Find where the given text appears and provide that cell's center as [X, Y] coordinate. 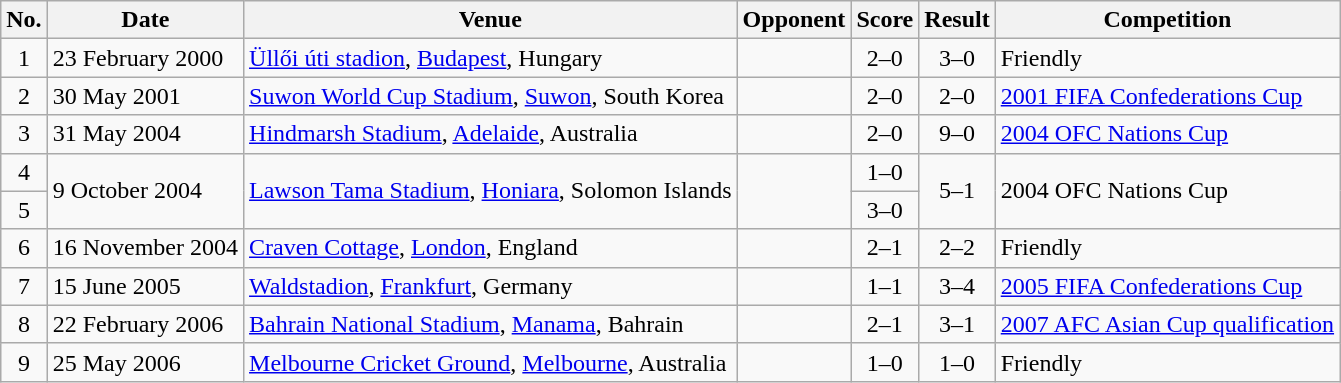
2007 AFC Asian Cup qualification [1167, 324]
7 [24, 286]
9–0 [957, 134]
1 [24, 58]
Competition [1167, 20]
3–1 [957, 324]
1–1 [885, 286]
22 February 2006 [145, 324]
Waldstadion, Frankfurt, Germany [491, 286]
Hindmarsh Stadium, Adelaide, Australia [491, 134]
2005 FIFA Confederations Cup [1167, 286]
9 October 2004 [145, 191]
Suwon World Cup Stadium, Suwon, South Korea [491, 96]
2 [24, 96]
Melbourne Cricket Ground, Melbourne, Australia [491, 362]
31 May 2004 [145, 134]
16 November 2004 [145, 248]
30 May 2001 [145, 96]
15 June 2005 [145, 286]
9 [24, 362]
Result [957, 20]
Craven Cottage, London, England [491, 248]
4 [24, 172]
5–1 [957, 191]
25 May 2006 [145, 362]
23 February 2000 [145, 58]
5 [24, 210]
Venue [491, 20]
Date [145, 20]
No. [24, 20]
Opponent [794, 20]
2001 FIFA Confederations Cup [1167, 96]
3 [24, 134]
2–2 [957, 248]
Lawson Tama Stadium, Honiara, Solomon Islands [491, 191]
Üllői úti stadion, Budapest, Hungary [491, 58]
Bahrain National Stadium, Manama, Bahrain [491, 324]
3–4 [957, 286]
8 [24, 324]
6 [24, 248]
Score [885, 20]
